Return the [x, y] coordinate for the center point of the cell that contains the specified text.  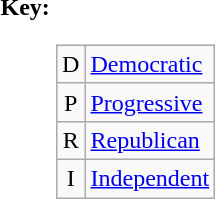
Democratic [150, 64]
D [71, 64]
Progressive [150, 102]
P [71, 102]
R [71, 140]
Republican [150, 140]
I [71, 178]
Independent [150, 178]
